Return the [x, y] coordinate for the center point of the cell that contains the specified text.  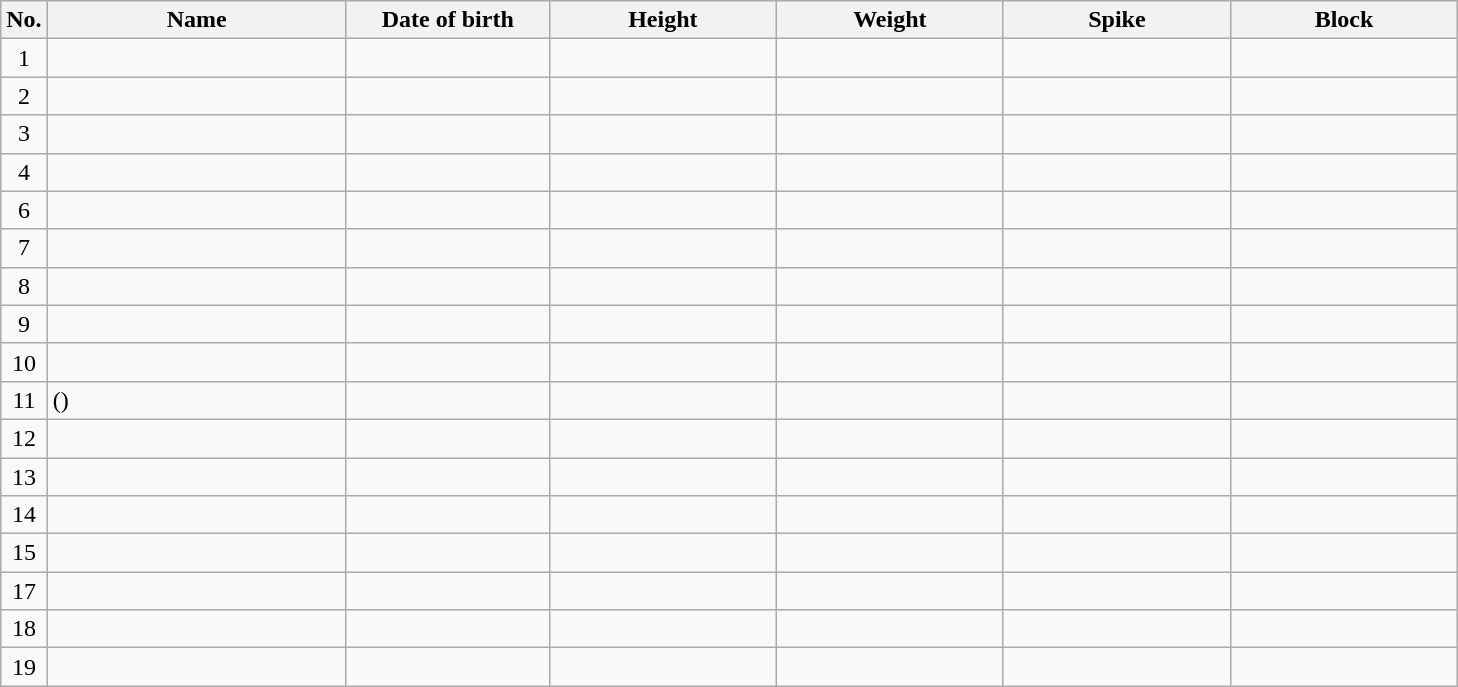
No. [24, 20]
1 [24, 58]
Block [1344, 20]
10 [24, 362]
7 [24, 248]
15 [24, 553]
11 [24, 400]
9 [24, 324]
Name [196, 20]
Spike [1116, 20]
Date of birth [448, 20]
12 [24, 438]
6 [24, 210]
Height [662, 20]
() [196, 400]
8 [24, 286]
18 [24, 629]
Weight [890, 20]
3 [24, 134]
14 [24, 515]
4 [24, 172]
17 [24, 591]
13 [24, 477]
19 [24, 667]
2 [24, 96]
